Pinpoint the cell where the given text exists, returning its [x, y] midpoint coordinate. 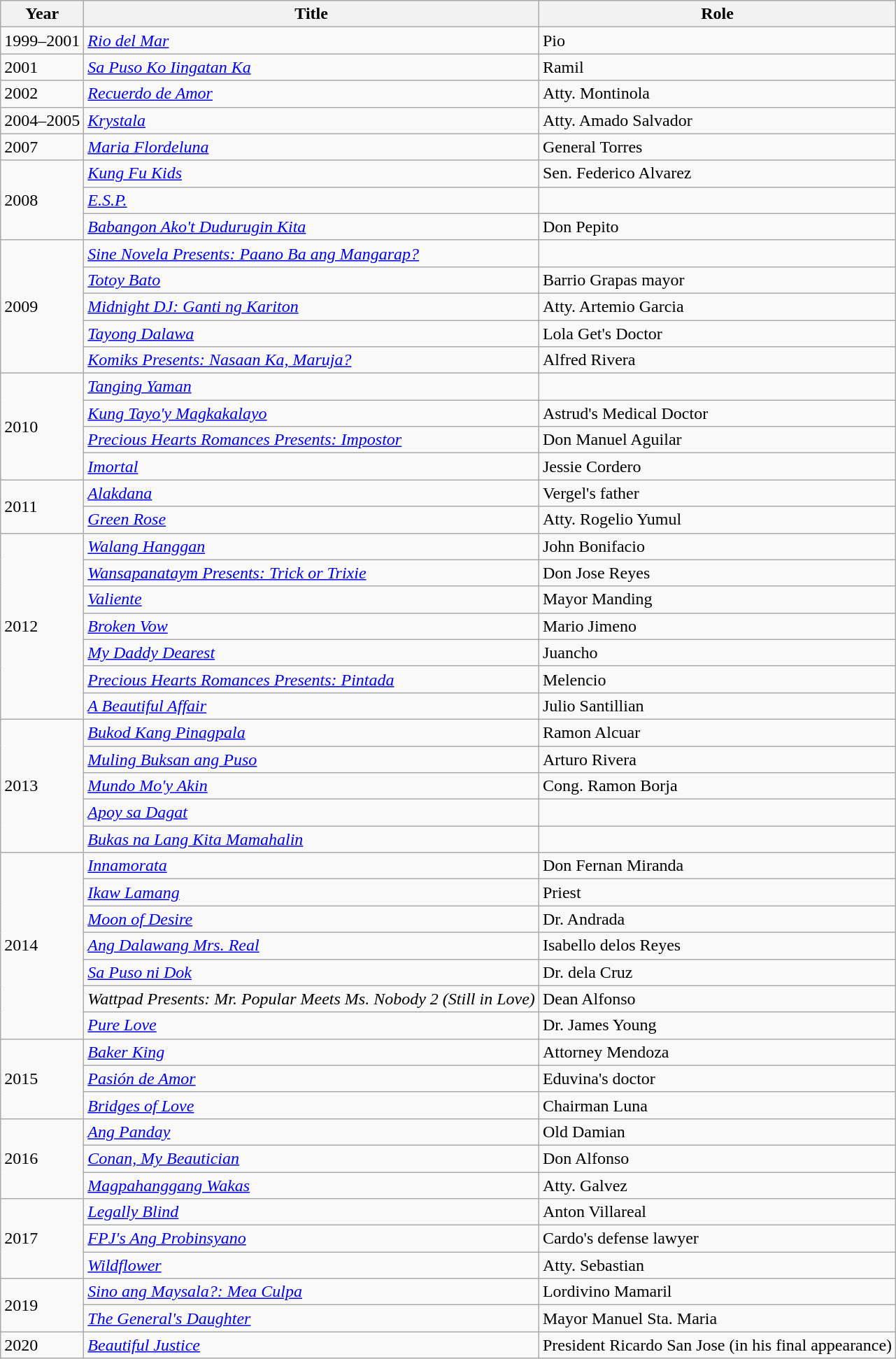
Juancho [717, 653]
The General's Daughter [312, 1318]
2009 [42, 306]
Komiks Presents: Nasaan Ka, Maruja? [312, 360]
Sa Puso Ko Iingatan Ka [312, 67]
Beautiful Justice [312, 1345]
Magpahanggang Wakas [312, 1186]
Astrud's Medical Doctor [717, 413]
Ramon Alcuar [717, 732]
Eduvina's doctor [717, 1079]
Moon of Desire [312, 919]
Atty. Montinola [717, 94]
Midnight DJ: Ganti ng Kariton [312, 306]
Title [312, 14]
Sino ang Maysala?: Mea Culpa [312, 1292]
2007 [42, 147]
Bukod Kang Pinagpala [312, 732]
Precious Hearts Romances Presents: Pintada [312, 679]
2012 [42, 626]
Atty. Rogelio Yumul [717, 520]
2004–2005 [42, 120]
Lordivino Mamaril [717, 1292]
2020 [42, 1345]
Legally Blind [312, 1212]
2001 [42, 67]
Pure Love [312, 1025]
FPJ's Ang Probinsyano [312, 1239]
Sine Novela Presents: Paano Ba ang Mangarap? [312, 253]
Kung Fu Kids [312, 173]
Ramil [717, 67]
Priest [717, 892]
2016 [42, 1158]
Wattpad Presents: Mr. Popular Meets Ms. Nobody 2 (Still in Love) [312, 999]
Bridges of Love [312, 1105]
Chairman Luna [717, 1105]
Atty. Artemio Garcia [717, 306]
Cardo's defense lawyer [717, 1239]
Maria Flordeluna [312, 147]
2014 [42, 946]
Dr. James Young [717, 1025]
Rio del Mar [312, 41]
E.S.P. [312, 200]
Wansapanataym Presents: Trick or Trixie [312, 573]
Green Rose [312, 520]
Dr. Andrada [717, 919]
Atty. Amado Salvador [717, 120]
Krystala [312, 120]
Walang Hanggan [312, 546]
Tayong Dalawa [312, 334]
2011 [42, 506]
Innamorata [312, 866]
Kung Tayo'y Magkakalayo [312, 413]
2013 [42, 785]
Isabello delos Reyes [717, 946]
Sa Puso ni Dok [312, 972]
Broken Vow [312, 626]
My Daddy Dearest [312, 653]
Barrio Grapas mayor [717, 280]
Don Jose Reyes [717, 573]
Role [717, 14]
Don Fernan Miranda [717, 866]
Mundo Mo'y Akin [312, 786]
Pio [717, 41]
Recuerdo de Amor [312, 94]
Imortal [312, 467]
2015 [42, 1079]
Ang Dalawang Mrs. Real [312, 946]
Mayor Manding [717, 599]
General Torres [717, 147]
Old Damian [717, 1132]
Year [42, 14]
Babangon Ako't Dudurugin Kita [312, 227]
Wildflower [312, 1265]
1999–2001 [42, 41]
Atty. Galvez [717, 1186]
Baker King [312, 1052]
Ang Panday [312, 1132]
John Bonifacio [717, 546]
2017 [42, 1239]
Pasión de Amor [312, 1079]
Jessie Cordero [717, 467]
A Beautiful Affair [312, 706]
Alfred Rivera [717, 360]
Arturo Rivera [717, 759]
2002 [42, 94]
Julio Santillian [717, 706]
Anton Villareal [717, 1212]
Cong. Ramon Borja [717, 786]
Alakdana [312, 493]
Dr. dela Cruz [717, 972]
Atty. Sebastian [717, 1265]
Muling Buksan ang Puso [312, 759]
Melencio [717, 679]
Attorney Mendoza [717, 1052]
2008 [42, 200]
Conan, My Beautician [312, 1158]
2019 [42, 1305]
Precious Hearts Romances Presents: Impostor [312, 440]
2010 [42, 427]
Don Alfonso [717, 1158]
Tanging Yaman [312, 387]
Apoy sa Dagat [312, 813]
Sen. Federico Alvarez [717, 173]
Mario Jimeno [717, 626]
Don Manuel Aguilar [717, 440]
Vergel's father [717, 493]
Bukas na Lang Kita Mamahalin [312, 839]
Valiente [312, 599]
Ikaw Lamang [312, 892]
Totoy Bato [312, 280]
Dean Alfonso [717, 999]
Lola Get's Doctor [717, 334]
Don Pepito [717, 227]
President Ricardo San Jose (in his final appearance) [717, 1345]
Mayor Manuel Sta. Maria [717, 1318]
